Return [x, y] of the center of cell containing provided text 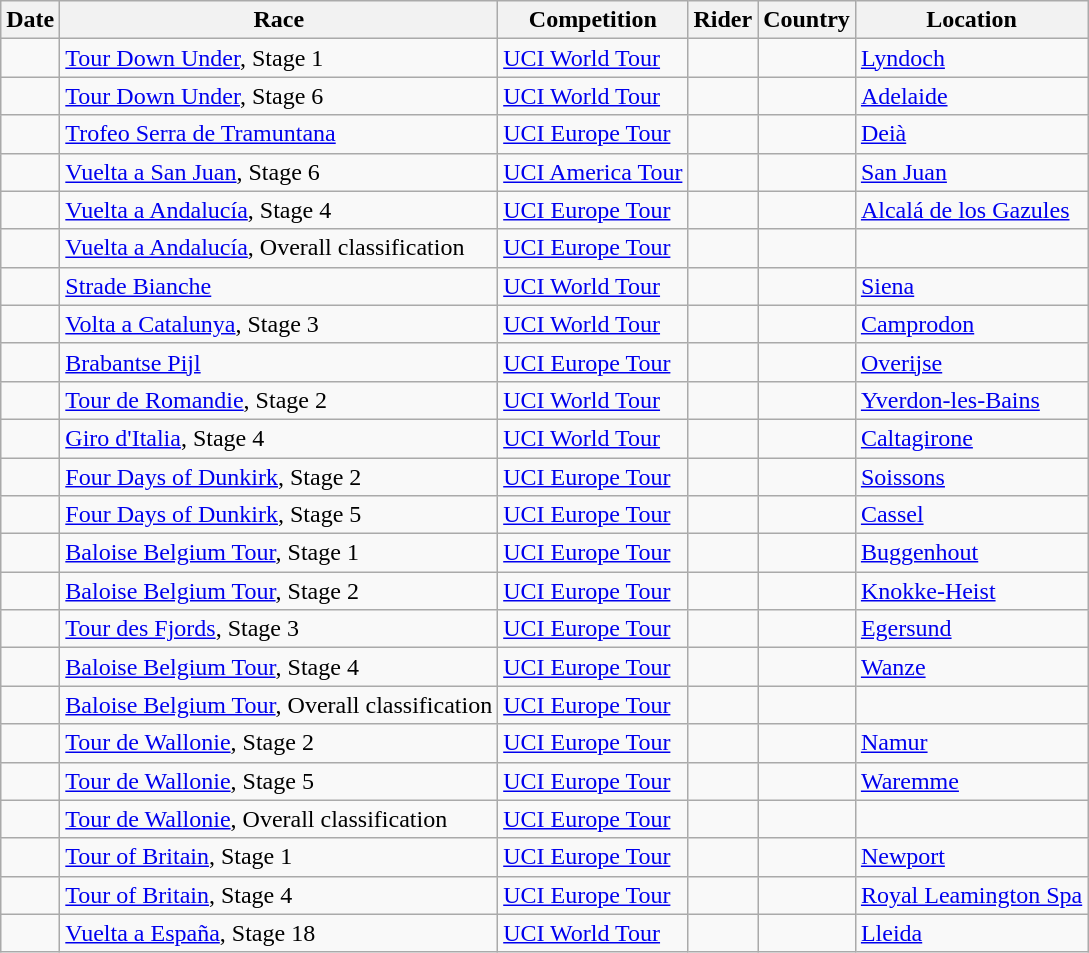
Baloise Belgium Tour, Stage 2 [279, 591]
Vuelta a San Juan, Stage 6 [279, 172]
Overijse [971, 362]
Tour des Fjords, Stage 3 [279, 629]
Tour of Britain, Stage 4 [279, 895]
Lyndoch [971, 58]
Tour de Wallonie, Overall classification [279, 819]
Competition [593, 20]
Vuelta a Andalucía, Overall classification [279, 248]
Baloise Belgium Tour, Overall classification [279, 705]
Yverdon-les-Bains [971, 400]
Trofeo Serra de Tramuntana [279, 134]
Tour Down Under, Stage 6 [279, 96]
Strade Bianche [279, 286]
Caltagirone [971, 438]
Soissons [971, 477]
Adelaide [971, 96]
Brabantse Pijl [279, 362]
Camprodon [971, 324]
Namur [971, 743]
Cassel [971, 515]
Location [971, 20]
Waremme [971, 781]
Four Days of Dunkirk, Stage 2 [279, 477]
Volta a Catalunya, Stage 3 [279, 324]
Country [807, 20]
UCI America Tour [593, 172]
Baloise Belgium Tour, Stage 4 [279, 667]
Siena [971, 286]
Knokke-Heist [971, 591]
Giro d'Italia, Stage 4 [279, 438]
Alcalá de los Gazules [971, 210]
Race [279, 20]
Date [30, 20]
Tour of Britain, Stage 1 [279, 857]
Egersund [971, 629]
Tour de Romandie, Stage 2 [279, 400]
Lleida [971, 933]
Wanze [971, 667]
Tour Down Under, Stage 1 [279, 58]
Four Days of Dunkirk, Stage 5 [279, 515]
San Juan [971, 172]
Tour de Wallonie, Stage 5 [279, 781]
Rider [723, 20]
Tour de Wallonie, Stage 2 [279, 743]
Deià [971, 134]
Royal Leamington Spa [971, 895]
Baloise Belgium Tour, Stage 1 [279, 553]
Buggenhout [971, 553]
Newport [971, 857]
Vuelta a Andalucía, Stage 4 [279, 210]
Vuelta a España, Stage 18 [279, 933]
